Capture the cell that displays the provided text and extract its (x, y) central coordinate. 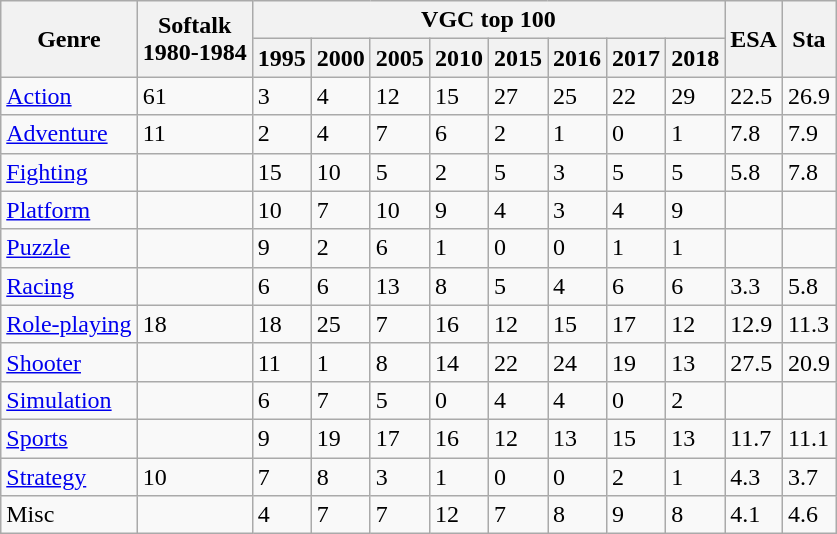
27 (518, 96)
Action (69, 96)
Sta (808, 39)
4.1 (754, 515)
Platform (69, 210)
Shooter (69, 362)
11.3 (808, 324)
Fighting (69, 172)
1995 (282, 58)
3.7 (808, 477)
Adventure (69, 134)
Role-playing (69, 324)
Sports (69, 438)
2010 (458, 58)
ESA (754, 39)
22.5 (754, 96)
Strategy (69, 477)
Racing (69, 286)
Genre (69, 39)
27.5 (754, 362)
11.1 (808, 438)
4.3 (754, 477)
61 (194, 96)
29 (696, 96)
7.9 (808, 134)
4.6 (808, 515)
2016 (578, 58)
26.9 (808, 96)
14 (458, 362)
2017 (636, 58)
Puzzle (69, 248)
Simulation (69, 400)
Misc (69, 515)
12.9 (754, 324)
2015 (518, 58)
2000 (340, 58)
2018 (696, 58)
2005 (400, 58)
Softalk1980-1984 (194, 39)
VGC top 100 (488, 20)
3.3 (754, 286)
11.7 (754, 438)
20.9 (808, 362)
24 (578, 362)
